Locate the cell with the specified text and output its (x, y) center coordinate. 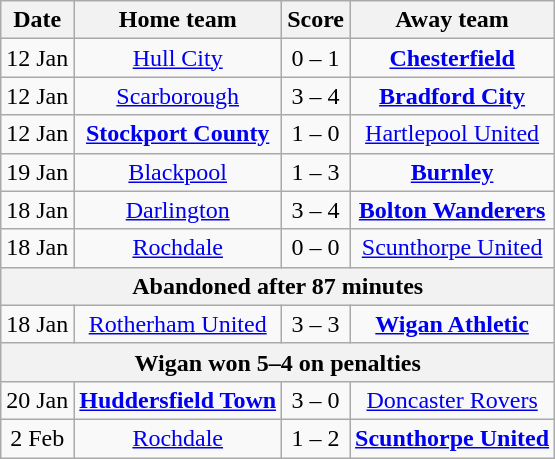
Abandoned after 87 minutes (278, 286)
19 Jan (38, 172)
Wigan Athletic (452, 324)
Bradford City (452, 96)
Bolton Wanderers (452, 210)
Score (316, 20)
Doncaster Rovers (452, 400)
Rotherham United (178, 324)
Blackpool (178, 172)
20 Jan (38, 400)
Hull City (178, 58)
Wigan won 5–4 on penalties (278, 362)
Hartlepool United (452, 134)
1 – 3 (316, 172)
0 – 1 (316, 58)
Darlington (178, 210)
Stockport County (178, 134)
3 – 0 (316, 400)
3 – 3 (316, 324)
Scarborough (178, 96)
1 – 0 (316, 134)
Huddersfield Town (178, 400)
Date (38, 20)
Home team (178, 20)
Burnley (452, 172)
0 – 0 (316, 248)
1 – 2 (316, 438)
Away team (452, 20)
2 Feb (38, 438)
Chesterfield (452, 58)
